From the cell containing the given text, extract its center point as (X, Y) coordinate. 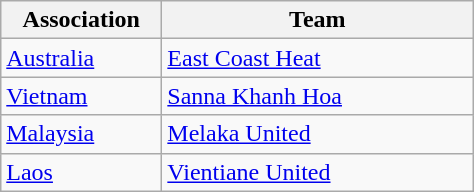
Team (318, 20)
Association (82, 20)
Vientiane United (318, 172)
Sanna Khanh Hoa (318, 96)
East Coast Heat (318, 58)
Melaka United (318, 134)
Australia (82, 58)
Laos (82, 172)
Vietnam (82, 96)
Malaysia (82, 134)
